Search for the cell housing the specified text and yield its (x, y) center coordinate. 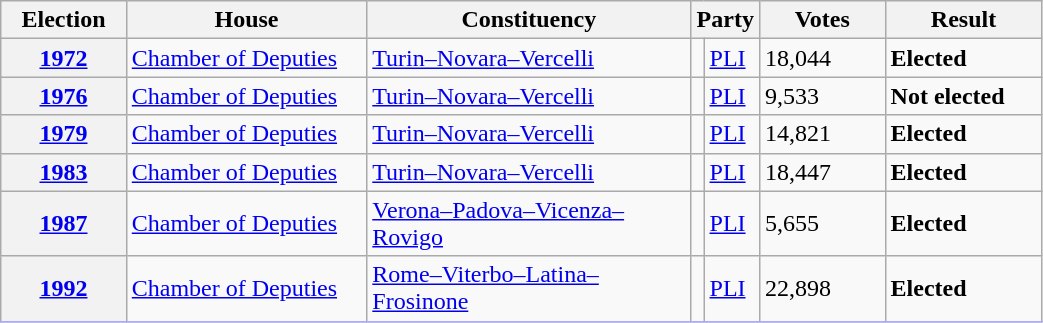
9,533 (822, 96)
14,821 (822, 134)
Rome–Viterbo–Latina–Frosinone (529, 288)
Election (64, 20)
1972 (64, 58)
Party (726, 20)
18,447 (822, 172)
22,898 (822, 288)
1979 (64, 134)
Result (964, 20)
18,044 (822, 58)
1976 (64, 96)
Constituency (529, 20)
Votes (822, 20)
1983 (64, 172)
1987 (64, 224)
Verona–Padova–Vicenza–Rovigo (529, 224)
1992 (64, 288)
5,655 (822, 224)
Not elected (964, 96)
House (246, 20)
